For the text-containing cell, return its midpoint in [X, Y] coordinate format. 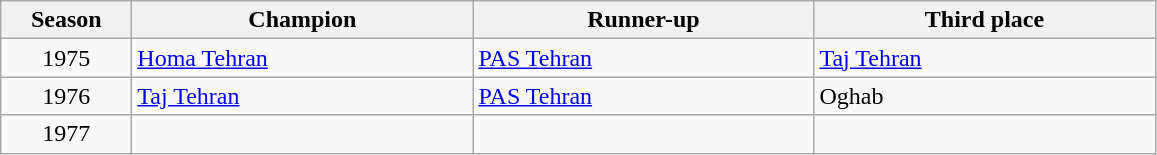
Homa Tehran [302, 58]
Runner-up [644, 20]
1976 [66, 96]
Champion [302, 20]
Oghab [984, 96]
1977 [66, 134]
Third place [984, 20]
Season [66, 20]
1975 [66, 58]
